Capture the cell that displays the provided text and extract its (X, Y) central coordinate. 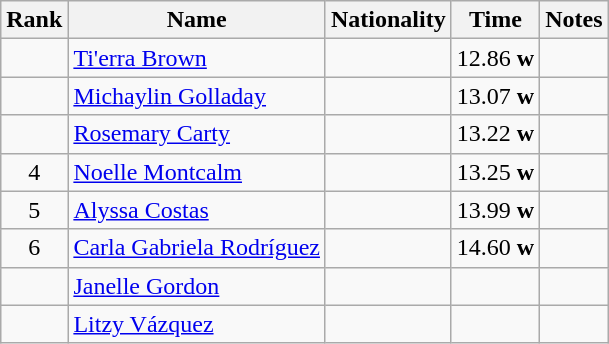
13.07 w (495, 96)
Ti'erra Brown (197, 58)
Time (495, 20)
12.86 w (495, 58)
Litzy Vázquez (197, 324)
Alyssa Costas (197, 210)
6 (34, 248)
14.60 w (495, 248)
Rosemary Carty (197, 134)
Nationality (388, 20)
5 (34, 210)
Noelle Montcalm (197, 172)
Name (197, 20)
4 (34, 172)
Rank (34, 20)
13.99 w (495, 210)
Janelle Gordon (197, 286)
13.25 w (495, 172)
Michaylin Golladay (197, 96)
Carla Gabriela Rodríguez (197, 248)
13.22 w (495, 134)
Notes (574, 20)
